From the cell containing the given text, extract its center point as [x, y] coordinate. 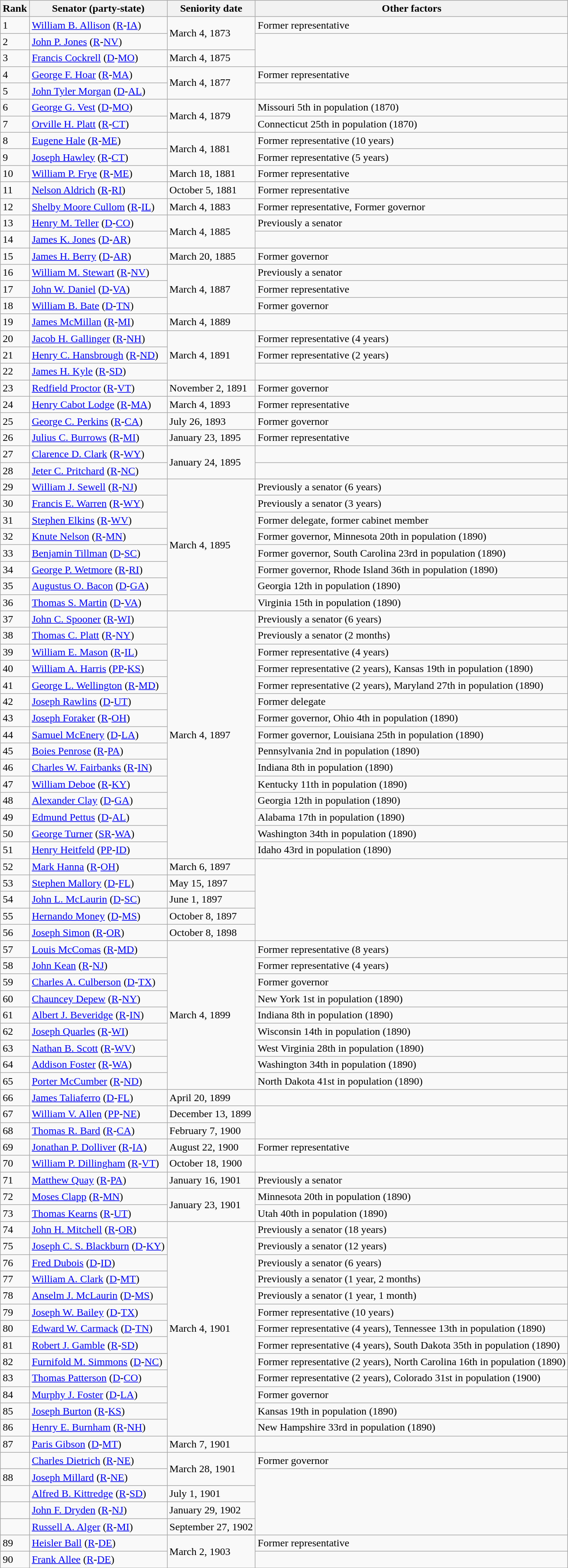
March 4, 1883 [211, 207]
William M. Stewart (R-NV) [98, 273]
49 [15, 817]
October 8, 1898 [211, 932]
Stephen Elkins (R-WV) [98, 520]
Nathan B. Scott (R-WV) [98, 1048]
William E. Mason (R-IL) [98, 652]
March 7, 1901 [211, 1444]
March 4, 1885 [211, 231]
8 [15, 140]
22 [15, 372]
29 [15, 487]
47 [15, 784]
Former governor, Minnesota 20th in population (1890) [412, 537]
Henry E. Burnham (R-NH) [98, 1428]
77 [15, 1279]
Former representative (2 years), North Carolina 16th in population (1890) [412, 1362]
New Hampshire 33rd in population (1890) [412, 1428]
Orville H. Platt (R-CT) [98, 124]
John Tyler Morgan (D-AL) [98, 91]
56 [15, 932]
Previously a senator (3 years) [412, 504]
9 [15, 157]
George C. Perkins (R-CA) [98, 421]
Murphy J. Foster (D-LA) [98, 1395]
Thomas Patterson (D-CO) [98, 1378]
John W. Daniel (D-VA) [98, 289]
37 [15, 619]
Benjamin Tillman (D-SC) [98, 553]
James Taliaferro (D-FL) [98, 1098]
Henry Cabot Lodge (R-MA) [98, 404]
March 4, 1897 [211, 734]
Porter McCumber (R-ND) [98, 1081]
Rank [15, 9]
67 [15, 1114]
March 4, 1875 [211, 58]
66 [15, 1098]
Kentucky 11th in population (1890) [412, 784]
September 27, 1902 [211, 1526]
79 [15, 1312]
February 7, 1900 [211, 1131]
27 [15, 454]
William V. Allen (PP-NE) [98, 1114]
March 4, 1895 [211, 545]
New York 1st in population (1890) [412, 998]
90 [15, 1560]
39 [15, 652]
Previously a senator (2 months) [412, 636]
Robert J. Gamble (R-SD) [98, 1345]
Pennsylvania 2nd in population (1890) [412, 751]
70 [15, 1164]
88 [15, 1477]
Other factors [412, 9]
Joseph Foraker (R-OH) [98, 718]
Russell A. Alger (R-MI) [98, 1526]
July 1, 1901 [211, 1493]
Seniority date [211, 9]
78 [15, 1296]
Former governor, South Carolina 23rd in population (1890) [412, 553]
Former representative, Former governor [412, 207]
Albert J. Beveridge (R-IN) [98, 1015]
Clarence D. Clark (R-WY) [98, 454]
86 [15, 1428]
26 [15, 437]
William B. Bate (D-TN) [98, 306]
March 4, 1877 [211, 83]
Former governor, Rhode Island 36th in population (1890) [412, 570]
Former governor, Louisiana 25th in population (1890) [412, 735]
55 [15, 916]
William A. Harris (PP-KS) [98, 668]
19 [15, 322]
52 [15, 867]
Former representative (5 years) [412, 157]
38 [15, 636]
76 [15, 1263]
West Virginia 28th in population (1890) [412, 1048]
Chauncey Depew (R-NY) [98, 998]
Thomas S. Martin (D-VA) [98, 603]
10 [15, 173]
Former representative (2 years), Kansas 19th in population (1890) [412, 668]
Moses Clapp (R-MN) [98, 1196]
34 [15, 570]
Charles Dietrich (R-NE) [98, 1460]
Previously a senator (12 years) [412, 1246]
45 [15, 751]
March 4, 1891 [211, 355]
42 [15, 701]
58 [15, 965]
William A. Clark (D-MT) [98, 1279]
Alabama 17th in population (1890) [412, 817]
46 [15, 768]
Knute Nelson (R-MN) [98, 537]
17 [15, 289]
Francis E. Warren (R-WY) [98, 504]
36 [15, 603]
81 [15, 1345]
35 [15, 586]
Connecticut 25th in population (1870) [412, 124]
May 15, 1897 [211, 883]
68 [15, 1131]
March 4, 1887 [211, 289]
Stephen Mallory (D-FL) [98, 883]
32 [15, 537]
October 18, 1900 [211, 1164]
Previously a senator (1 year, 1 month) [412, 1296]
March 2, 1903 [211, 1552]
Senator (party-state) [98, 9]
Missouri 5th in population (1870) [412, 108]
50 [15, 834]
James H. Berry (D-AR) [98, 256]
James McMillan (R-MI) [98, 322]
March 4, 1901 [211, 1328]
James H. Kyle (R-SD) [98, 372]
Joseph Millard (R-NE) [98, 1477]
Former representative (4 years), South Dakota 35th in population (1890) [412, 1345]
Virginia 15th in population (1890) [412, 603]
Henry C. Hansbrough (R-ND) [98, 355]
Jonathan P. Dolliver (R-IA) [98, 1147]
Matthew Quay (R-PA) [98, 1180]
George F. Hoar (R-MA) [98, 75]
October 8, 1897 [211, 916]
January 24, 1895 [211, 462]
William Deboe (R-KY) [98, 784]
Joseph Rawlins (D-UT) [98, 701]
5 [15, 91]
December 13, 1899 [211, 1114]
John Kean (R-NJ) [98, 965]
80 [15, 1329]
71 [15, 1180]
March 18, 1881 [211, 173]
12 [15, 207]
85 [15, 1411]
August 22, 1900 [211, 1147]
59 [15, 982]
Joseph Burton (R-KS) [98, 1411]
2 [15, 42]
Jeter C. Pritchard (R-NC) [98, 470]
March 4, 1881 [211, 149]
William P. Dillingham (R-VT) [98, 1164]
Samuel McEnery (D-LA) [98, 735]
Louis McComas (R-MD) [98, 949]
3 [15, 58]
74 [15, 1229]
William P. Frye (R-ME) [98, 173]
Former delegate, former cabinet member [412, 520]
Edmund Pettus (D-AL) [98, 817]
25 [15, 421]
Mark Hanna (R-OH) [98, 867]
Thomas R. Bard (R-CA) [98, 1131]
Kansas 19th in population (1890) [412, 1411]
Former representative (2 years), Colorado 31st in population (1900) [412, 1378]
Joseph W. Bailey (D-TX) [98, 1312]
March 4, 1889 [211, 322]
Francis Cockrell (D-MO) [98, 58]
Hernando Money (D-MS) [98, 916]
63 [15, 1048]
George G. Vest (D-MO) [98, 108]
James K. Jones (D-AR) [98, 240]
62 [15, 1032]
Henry Heitfeld (PP-ID) [98, 850]
51 [15, 850]
April 20, 1899 [211, 1098]
54 [15, 900]
Former governor, Ohio 4th in population (1890) [412, 718]
57 [15, 949]
January 23, 1901 [211, 1205]
43 [15, 718]
Addison Foster (R-WA) [98, 1065]
41 [15, 685]
March 4, 1893 [211, 404]
March 4, 1879 [211, 116]
Idaho 43rd in population (1890) [412, 850]
73 [15, 1213]
January 16, 1901 [211, 1180]
60 [15, 998]
March 4, 1899 [211, 1015]
March 28, 1901 [211, 1469]
20 [15, 339]
John H. Mitchell (R-OR) [98, 1229]
Utah 40th in population (1890) [412, 1213]
March 20, 1885 [211, 256]
Former representative (4 years), Tennessee 13th in population (1890) [412, 1329]
33 [15, 553]
Former representative (2 years) [412, 355]
Minnesota 20th in population (1890) [412, 1196]
Eugene Hale (R-ME) [98, 140]
Former representative (2 years), Maryland 27th in population (1890) [412, 685]
84 [15, 1395]
October 5, 1881 [211, 190]
48 [15, 801]
Charles A. Culberson (D-TX) [98, 982]
16 [15, 273]
Heisler Ball (R-DE) [98, 1543]
72 [15, 1196]
82 [15, 1362]
John C. Spooner (R-WI) [98, 619]
Anselm J. McLaurin (D-MS) [98, 1296]
March 4, 1873 [211, 33]
Fred Dubois (D-ID) [98, 1263]
21 [15, 355]
Alfred B. Kittredge (R-SD) [98, 1493]
Julius C. Burrows (R-MI) [98, 437]
John P. Jones (R-NV) [98, 42]
14 [15, 240]
Charles W. Fairbanks (R-IN) [98, 768]
31 [15, 520]
William J. Sewell (R-NJ) [98, 487]
January 23, 1895 [211, 437]
July 26, 1893 [211, 421]
75 [15, 1246]
Henry M. Teller (D-CO) [98, 223]
53 [15, 883]
Nelson Aldrich (R-RI) [98, 190]
13 [15, 223]
Joseph C. S. Blackburn (D-KY) [98, 1246]
Jacob H. Gallinger (R-NH) [98, 339]
69 [15, 1147]
Joseph Simon (R-OR) [98, 932]
64 [15, 1065]
15 [15, 256]
January 29, 1902 [211, 1510]
Frank Allee (R-DE) [98, 1560]
George Turner (SR-WA) [98, 834]
Joseph Hawley (R-CT) [98, 157]
Wisconsin 14th in population (1890) [412, 1032]
4 [15, 75]
83 [15, 1378]
Thomas C. Platt (R-NY) [98, 636]
1 [15, 25]
Augustus O. Bacon (D-GA) [98, 586]
28 [15, 470]
Thomas Kearns (R-UT) [98, 1213]
Previously a senator (18 years) [412, 1229]
Joseph Quarles (R-WI) [98, 1032]
Paris Gibson (D-MT) [98, 1444]
24 [15, 404]
John L. McLaurin (D-SC) [98, 900]
40 [15, 668]
Redfield Proctor (R-VT) [98, 388]
Former representative (8 years) [412, 949]
Edward W. Carmack (D-TN) [98, 1329]
Boies Penrose (R-PA) [98, 751]
30 [15, 504]
65 [15, 1081]
89 [15, 1543]
November 2, 1891 [211, 388]
North Dakota 41st in population (1890) [412, 1081]
87 [15, 1444]
61 [15, 1015]
11 [15, 190]
Shelby Moore Cullom (R-IL) [98, 207]
George P. Wetmore (R-RI) [98, 570]
Former delegate [412, 701]
Alexander Clay (D-GA) [98, 801]
March 6, 1897 [211, 867]
Furnifold M. Simmons (D-NC) [98, 1362]
George L. Wellington (R-MD) [98, 685]
7 [15, 124]
John F. Dryden (R-NJ) [98, 1510]
18 [15, 306]
44 [15, 735]
6 [15, 108]
23 [15, 388]
June 1, 1897 [211, 900]
William B. Allison (R-IA) [98, 25]
Previously a senator (1 year, 2 months) [412, 1279]
